Pinpoint the cell where the given text exists, returning its [x, y] midpoint coordinate. 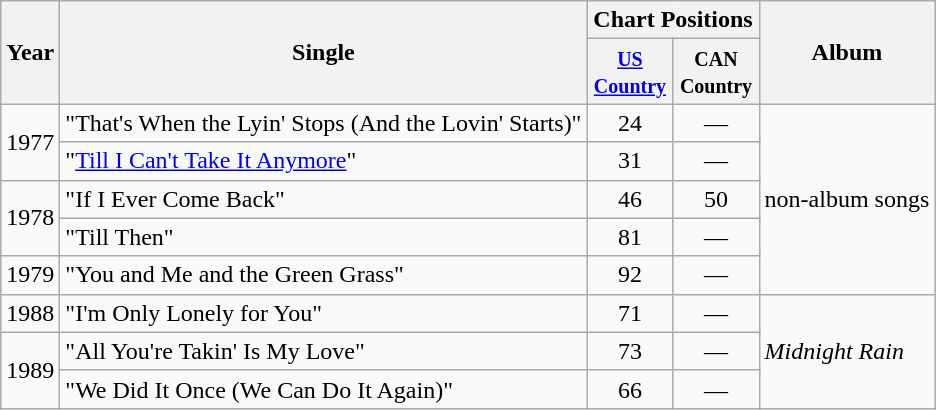
50 [716, 199]
81 [630, 237]
"We Did It Once (We Can Do It Again)" [324, 389]
92 [630, 275]
"I'm Only Lonely for You" [324, 313]
Single [324, 52]
1978 [30, 218]
1979 [30, 275]
24 [630, 123]
Album [847, 52]
73 [630, 351]
"That's When the Lyin' Stops (And the Lovin' Starts)" [324, 123]
"Till I Can't Take It Anymore" [324, 161]
Midnight Rain [847, 351]
"All You're Takin' Is My Love" [324, 351]
"You and Me and the Green Grass" [324, 275]
1977 [30, 142]
CAN Country [716, 72]
US Country [630, 72]
Chart Positions [673, 20]
66 [630, 389]
"Till Then" [324, 237]
non-album songs [847, 199]
"If I Ever Come Back" [324, 199]
1988 [30, 313]
46 [630, 199]
71 [630, 313]
31 [630, 161]
Year [30, 52]
1989 [30, 370]
